Identify which cell holds the provided text, then report its (X, Y) central coordinate. 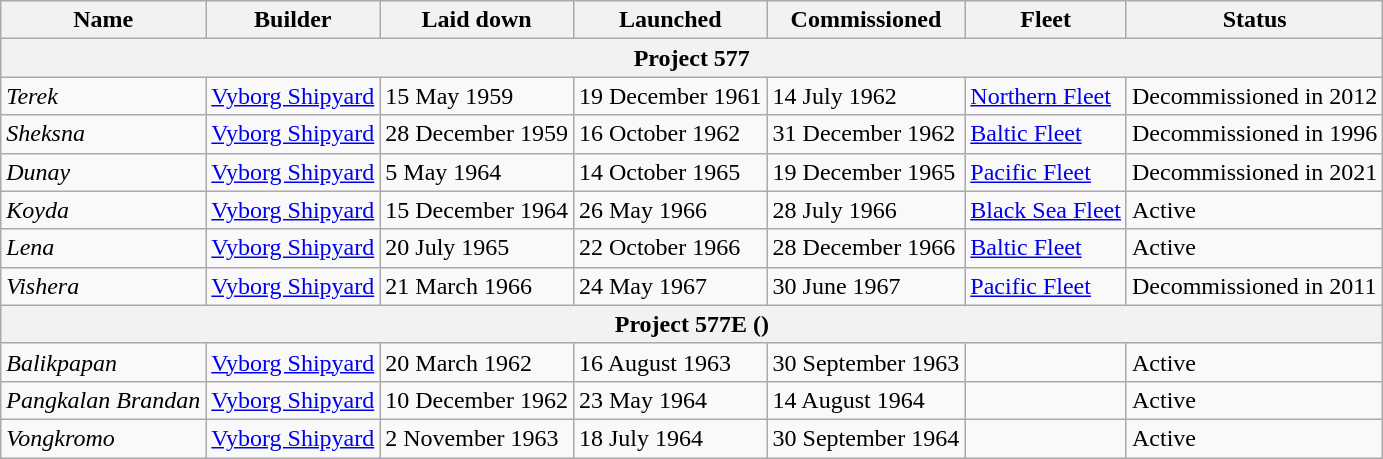
16 August 1963 (670, 362)
Vongkromo (104, 438)
14 August 1964 (866, 400)
Laid down (477, 20)
Sheksna (104, 134)
21 March 1966 (477, 286)
30 June 1967 (866, 286)
16 October 1962 (670, 134)
Decommissioned in 2012 (1254, 96)
14 October 1965 (670, 172)
20 July 1965 (477, 248)
Balikpapan (104, 362)
2 November 1963 (477, 438)
Fleet (1046, 20)
5 May 1964 (477, 172)
28 July 1966 (866, 210)
Project 577 (692, 58)
19 December 1965 (866, 172)
Dunay (104, 172)
30 September 1964 (866, 438)
20 March 1962 (477, 362)
14 July 1962 (866, 96)
23 May 1964 (670, 400)
24 May 1967 (670, 286)
Name (104, 20)
Koyda (104, 210)
19 December 1961 (670, 96)
15 December 1964 (477, 210)
26 May 1966 (670, 210)
Builder (293, 20)
Launched (670, 20)
28 December 1959 (477, 134)
10 December 1962 (477, 400)
Vishera (104, 286)
Decommissioned in 2011 (1254, 286)
Project 577E () (692, 324)
22 October 1966 (670, 248)
Decommissioned in 1996 (1254, 134)
Lena (104, 248)
Northern Fleet (1046, 96)
15 May 1959 (477, 96)
Black Sea Fleet (1046, 210)
Decommissioned in 2021 (1254, 172)
Commissioned (866, 20)
28 December 1966 (866, 248)
Terek (104, 96)
Status (1254, 20)
31 December 1962 (866, 134)
18 July 1964 (670, 438)
Pangkalan Brandan (104, 400)
30 September 1963 (866, 362)
